Pinpoint the cell where the given text exists, returning its (X, Y) midpoint coordinate. 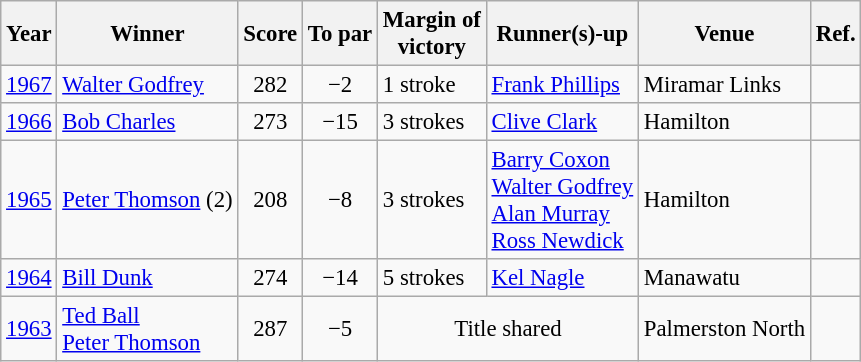
1964 (29, 278)
Walter Godfrey (148, 85)
Peter Thomson (2) (148, 200)
208 (270, 200)
Ted Ball Peter Thomson (148, 330)
1 stroke (432, 85)
Manawatu (725, 278)
−15 (340, 122)
Bill Dunk (148, 278)
Title shared (508, 330)
−14 (340, 278)
273 (270, 122)
Runner(s)-up (562, 34)
To par (340, 34)
1967 (29, 85)
1963 (29, 330)
Kel Nagle (562, 278)
1965 (29, 200)
Clive Clark (562, 122)
Venue (725, 34)
282 (270, 85)
274 (270, 278)
−2 (340, 85)
Margin ofvictory (432, 34)
Frank Phillips (562, 85)
−8 (340, 200)
Bob Charles (148, 122)
Year (29, 34)
5 strokes (432, 278)
−5 (340, 330)
1966 (29, 122)
Miramar Links (725, 85)
Score (270, 34)
287 (270, 330)
Ref. (835, 34)
Palmerston North (725, 330)
Barry Coxon Walter Godfrey Alan Murray Ross Newdick (562, 200)
Winner (148, 34)
